Search for the cell housing the specified text and yield its [X, Y] center coordinate. 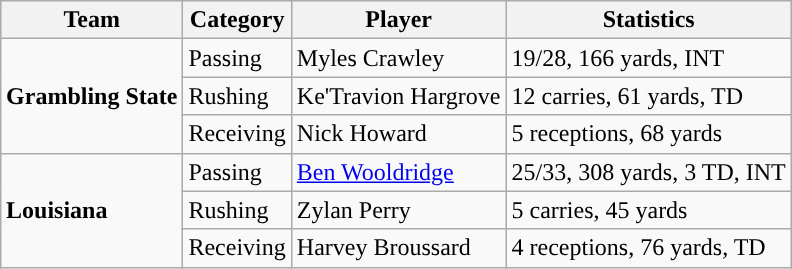
Ben Wooldridge [398, 172]
5 receptions, 68 yards [648, 134]
Harvey Broussard [398, 248]
Nick Howard [398, 134]
Ke'Travion Hargrove [398, 96]
Player [398, 20]
Category [237, 20]
5 carries, 45 yards [648, 210]
25/33, 308 yards, 3 TD, INT [648, 172]
Team [92, 20]
12 carries, 61 yards, TD [648, 96]
Myles Crawley [398, 58]
Grambling State [92, 96]
4 receptions, 76 yards, TD [648, 248]
19/28, 166 yards, INT [648, 58]
Zylan Perry [398, 210]
Statistics [648, 20]
Louisiana [92, 210]
